Identify which cell holds the provided text, then report its (x, y) central coordinate. 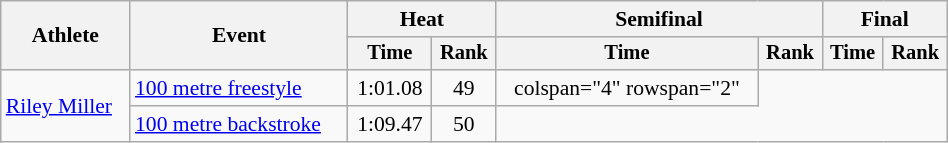
Semifinal (659, 19)
1:09.47 (390, 124)
100 metre backstroke (239, 124)
100 metre freestyle (239, 88)
Riley Miller (66, 106)
Final (884, 19)
49 (464, 88)
1:01.08 (390, 88)
Athlete (66, 36)
Event (239, 36)
colspan="4" rowspan="2" (627, 88)
Heat (422, 19)
50 (464, 124)
